From the cell containing the given text, extract its center point as [x, y] coordinate. 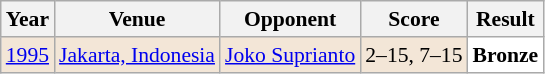
Opponent [290, 19]
2–15, 7–15 [414, 55]
1995 [28, 55]
Joko Suprianto [290, 55]
Jakarta, Indonesia [137, 55]
Year [28, 19]
Bronze [506, 55]
Result [506, 19]
Score [414, 19]
Venue [137, 19]
